Capture the cell that displays the provided text and extract its (X, Y) central coordinate. 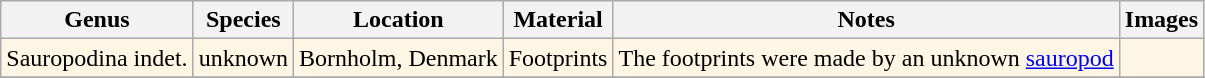
Material (558, 20)
Genus (97, 20)
The footprints were made by an unknown sauropod (866, 58)
Sauropodina indet. (97, 58)
Footprints (558, 58)
Images (1161, 20)
Species (243, 20)
Location (399, 20)
unknown (243, 58)
Bornholm, Denmark (399, 58)
Notes (866, 20)
